Search for the cell housing the specified text and yield its [x, y] center coordinate. 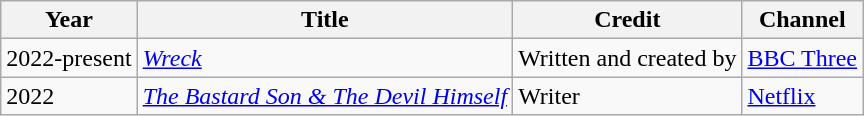
Writer [628, 96]
BBC Three [802, 58]
Title [324, 20]
Channel [802, 20]
Credit [628, 20]
2022-present [69, 58]
2022 [69, 96]
The Bastard Son & The Devil Himself [324, 96]
Year [69, 20]
Written and created by [628, 58]
Wreck [324, 58]
Netflix [802, 96]
